Identify which cell holds the provided text, then report its [X, Y] central coordinate. 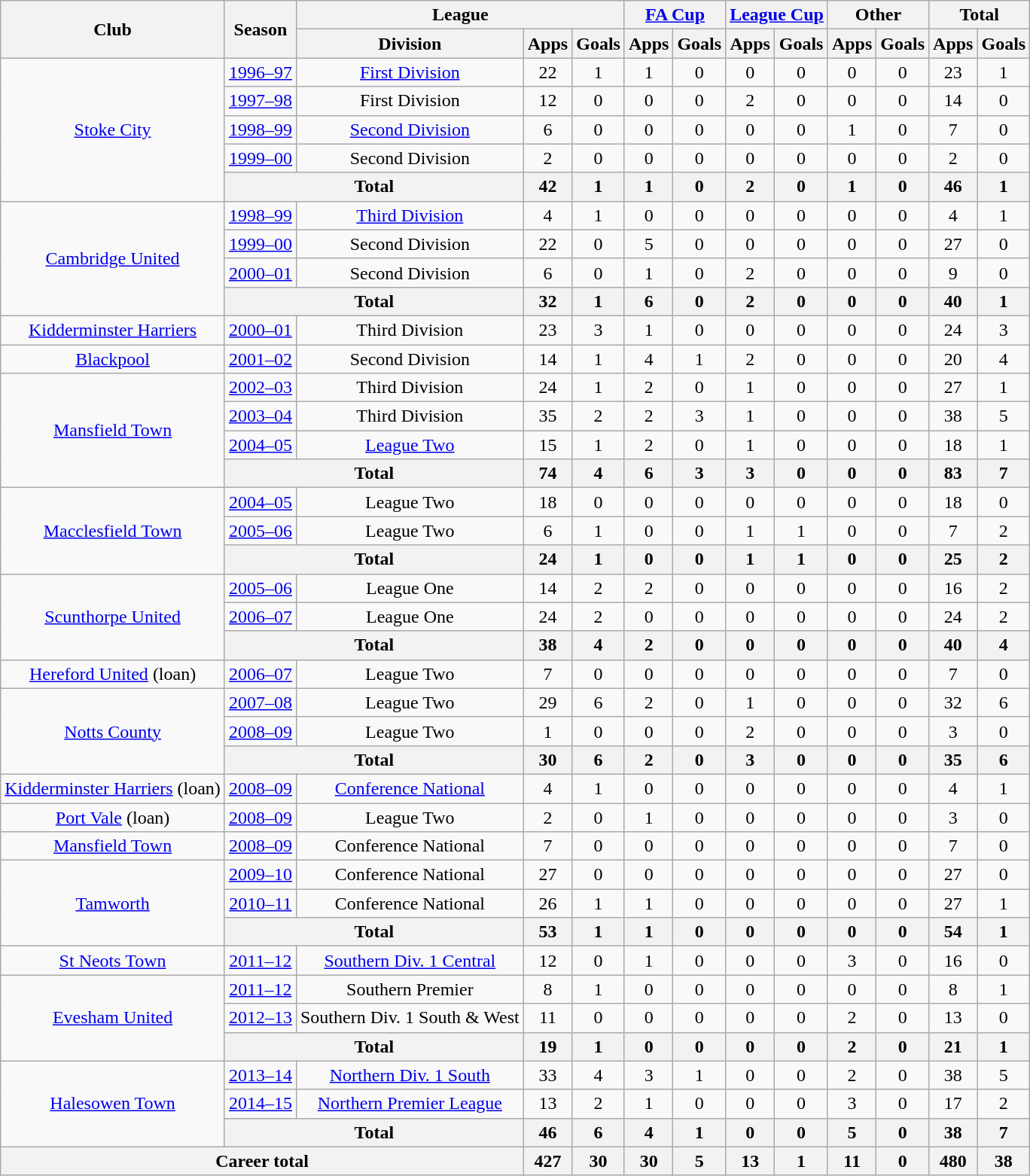
Other [878, 15]
Season [261, 29]
53 [547, 932]
20 [953, 359]
Kidderminster Harriers [113, 330]
Blackpool [113, 359]
2013–14 [261, 1075]
Evesham United [113, 1018]
2007–08 [261, 702]
74 [547, 474]
FA Cup [675, 15]
2014–15 [261, 1104]
Halesowen Town [113, 1104]
83 [953, 474]
1996–97 [261, 72]
33 [547, 1075]
Division [410, 44]
Scunthorpe United [113, 617]
League [460, 15]
Cambridge United [113, 258]
2003–04 [261, 416]
2009–10 [261, 875]
Southern Div. 1 Central [410, 961]
21 [953, 1047]
427 [547, 1161]
17 [953, 1104]
Career total [262, 1161]
9 [953, 273]
2012–13 [261, 1018]
29 [547, 702]
1997–98 [261, 101]
Southern Div. 1 South & West [410, 1018]
League Cup [777, 15]
Northern Div. 1 South [410, 1075]
Notts County [113, 731]
25 [953, 559]
2001–02 [261, 359]
15 [547, 445]
Macclesfield Town [113, 531]
26 [547, 903]
2010–11 [261, 903]
Hereford United (loan) [113, 674]
Tamworth [113, 903]
Stoke City [113, 129]
2002–03 [261, 388]
Port Vale (loan) [113, 817]
54 [953, 932]
Club [113, 29]
St Neots Town [113, 961]
19 [547, 1047]
480 [953, 1161]
Kidderminster Harriers (loan) [113, 788]
Northern Premier League [410, 1104]
42 [547, 187]
Southern Premier [410, 989]
